Identify which cell holds the provided text, then report its [X, Y] central coordinate. 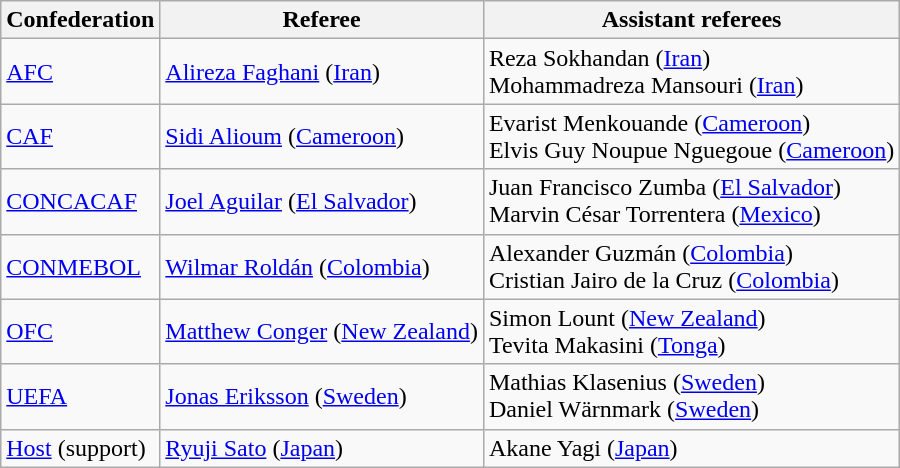
Referee [322, 20]
Ryuji Sato (Japan) [322, 448]
Sidi Alioum (Cameroon) [322, 136]
UEFA [80, 396]
AFC [80, 72]
Akane Yagi (Japan) [691, 448]
Wilmar Roldán (Colombia) [322, 266]
Jonas Eriksson (Sweden) [322, 396]
Assistant referees [691, 20]
Juan Francisco Zumba (El Salvador)Marvin César Torrentera (Mexico) [691, 202]
CONCACAF [80, 202]
Evarist Menkouande (Cameroon)Elvis Guy Noupue Nguegoue (Cameroon) [691, 136]
Alexander Guzmán (Colombia)Cristian Jairo de la Cruz (Colombia) [691, 266]
Joel Aguilar (El Salvador) [322, 202]
Host (support) [80, 448]
Matthew Conger (New Zealand) [322, 332]
Alireza Faghani (Iran) [322, 72]
Simon Lount (New Zealand)Tevita Makasini (Tonga) [691, 332]
Reza Sokhandan (Iran)Mohammadreza Mansouri (Iran) [691, 72]
OFC [80, 332]
CONMEBOL [80, 266]
Confederation [80, 20]
CAF [80, 136]
Mathias Klasenius (Sweden)Daniel Wärnmark (Sweden) [691, 396]
